Detect which cell encompasses the target text, then output its [x, y] center coordinate. 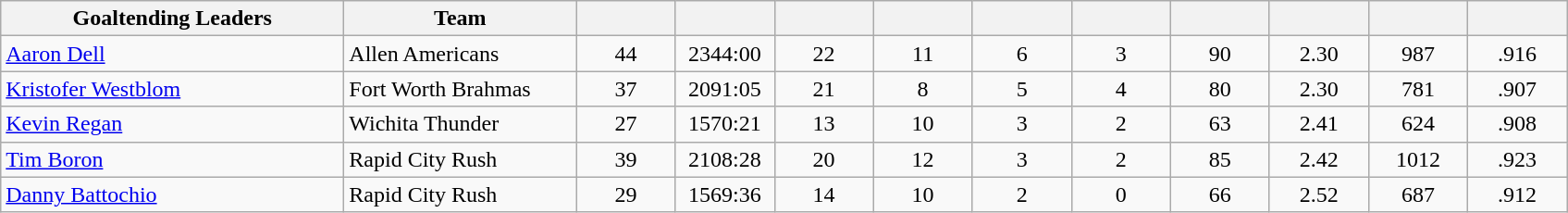
14 [823, 194]
Tim Boron [172, 159]
5 [1021, 89]
37 [625, 89]
12 [923, 159]
21 [823, 89]
1570:21 [725, 124]
Allen Americans [461, 54]
2.41 [1319, 124]
4 [1121, 89]
.907 [1517, 89]
Kevin Regan [172, 124]
687 [1417, 194]
Kristofer Westblom [172, 89]
.923 [1517, 159]
624 [1417, 124]
20 [823, 159]
987 [1417, 54]
Team [461, 19]
1012 [1417, 159]
Wichita Thunder [461, 124]
2.42 [1319, 159]
2108:28 [725, 159]
85 [1219, 159]
Danny Battochio [172, 194]
29 [625, 194]
Fort Worth Brahmas [461, 89]
80 [1219, 89]
8 [923, 89]
27 [625, 124]
6 [1021, 54]
0 [1121, 194]
63 [1219, 124]
Goaltending Leaders [172, 19]
.916 [1517, 54]
44 [625, 54]
781 [1417, 89]
2344:00 [725, 54]
11 [923, 54]
.912 [1517, 194]
39 [625, 159]
2.52 [1319, 194]
Aaron Dell [172, 54]
1569:36 [725, 194]
22 [823, 54]
66 [1219, 194]
13 [823, 124]
2091:05 [725, 89]
90 [1219, 54]
.908 [1517, 124]
